Pinpoint the cell where the given text exists, returning its (X, Y) midpoint coordinate. 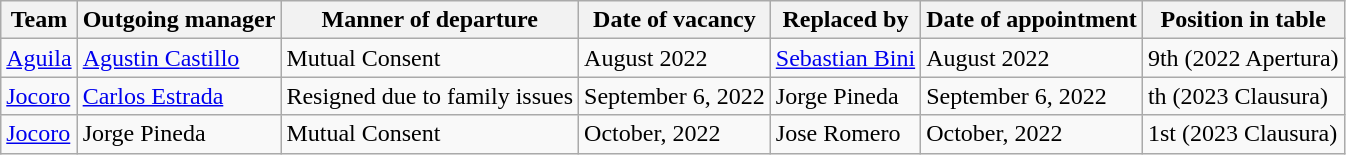
Date of appointment (1032, 20)
Jose Romero (845, 134)
Sebastian Bini (845, 58)
Replaced by (845, 20)
Aguila (39, 58)
1st (2023 Clausura) (1243, 134)
th (2023 Clausura) (1243, 96)
Outgoing manager (179, 20)
Carlos Estrada (179, 96)
Date of vacancy (675, 20)
Team (39, 20)
Agustin Castillo (179, 58)
9th (2022 Apertura) (1243, 58)
Position in table (1243, 20)
Manner of departure (430, 20)
Resigned due to family issues (430, 96)
